Pinpoint the cell where the given text exists, returning its (X, Y) midpoint coordinate. 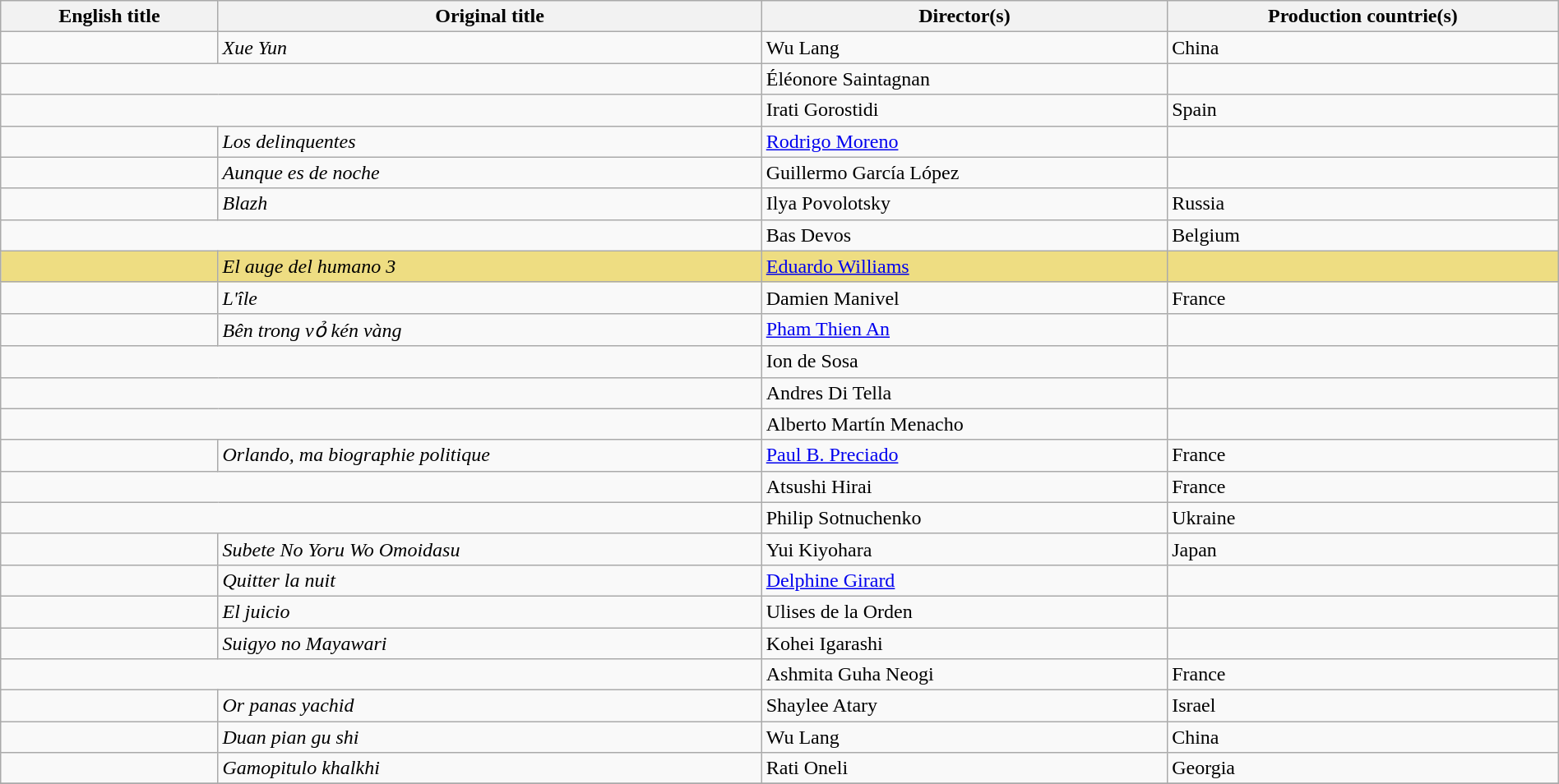
Subete No Yoru Wo Omoidasu (490, 549)
Irati Gorostidi (964, 110)
Yui Kiyohara (964, 549)
Aunque es de noche (490, 173)
Quitter la nuit (490, 580)
Gamopitulo khalkhi (490, 768)
Georgia (1363, 768)
Éléonore Saintagnan (964, 79)
Shaylee Atary (964, 706)
Bên trong vỏ kén vàng (490, 330)
Eduardo Williams (964, 266)
Philip Sotnuchenko (964, 518)
El auge del humano 3 (490, 266)
Suigyo no Mayawari (490, 643)
Kohei Igarashi (964, 643)
Atsushi Hirai (964, 487)
Xue Yun (490, 48)
L'île (490, 297)
Spain (1363, 110)
Ukraine (1363, 518)
Rodrigo Moreno (964, 141)
Israel (1363, 706)
Bas Devos (964, 235)
Director(s) (964, 16)
Or panas yachid (490, 706)
Andres Di Tella (964, 393)
Belgium (1363, 235)
Ulises de la Orden (964, 611)
Guillermo García López (964, 173)
Blazh (490, 204)
Duan pian gu shi (490, 737)
Russia (1363, 204)
Ashmita Guha Neogi (964, 675)
Orlando, ma biographie politique (490, 455)
Rati Oneli (964, 768)
Delphine Girard (964, 580)
Production countrie(s) (1363, 16)
Japan (1363, 549)
Original title (490, 16)
Ion de Sosa (964, 362)
Los delinquentes (490, 141)
English title (109, 16)
Paul B. Preciado (964, 455)
Damien Manivel (964, 297)
Ilya Povolotsky (964, 204)
Pham Thien An (964, 330)
Alberto Martín Menacho (964, 424)
El juicio (490, 611)
